From the cell containing the given text, extract its center point as (x, y) coordinate. 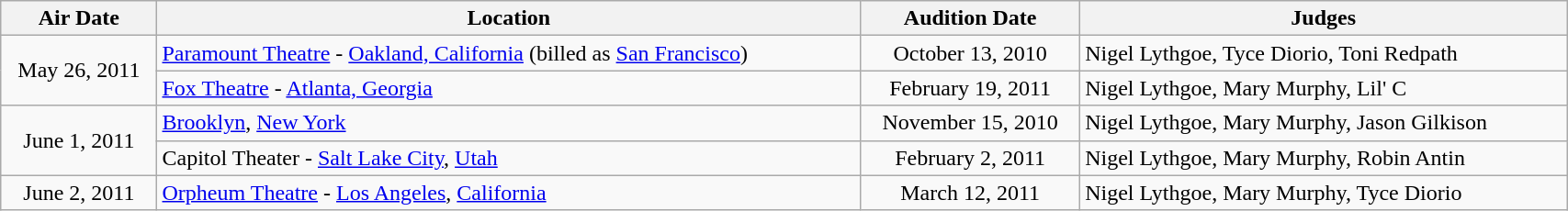
June 2, 2011 (79, 193)
Capitol Theater - Salt Lake City, Utah (509, 158)
Brooklyn, New York (509, 123)
Judges (1324, 18)
Air Date (79, 18)
Audition Date (970, 18)
October 13, 2010 (970, 53)
February 19, 2011 (970, 88)
Fox Theatre - Atlanta, Georgia (509, 88)
Orpheum Theatre - Los Angeles, California (509, 193)
Nigel Lythgoe, Mary Murphy, Robin Antin (1324, 158)
Nigel Lythgoe, Mary Murphy, Tyce Diorio (1324, 193)
June 1, 2011 (79, 140)
March 12, 2011 (970, 193)
Location (509, 18)
February 2, 2011 (970, 158)
Nigel Lythgoe, Mary Murphy, Jason Gilkison (1324, 123)
Nigel Lythgoe, Tyce Diorio, Toni Redpath (1324, 53)
May 26, 2011 (79, 71)
November 15, 2010 (970, 123)
Nigel Lythgoe, Mary Murphy, Lil' C (1324, 88)
Paramount Theatre - Oakland, California (billed as San Francisco) (509, 53)
